Return the [X, Y] coordinate for the center point of the cell that contains the specified text.  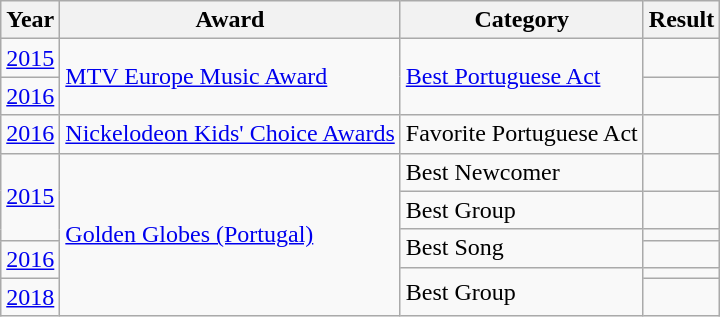
2018 [30, 297]
Favorite Portuguese Act [522, 134]
Award [230, 20]
Result [681, 20]
Category [522, 20]
Best Newcomer [522, 172]
MTV Europe Music Award [230, 77]
Best Portuguese Act [522, 77]
Golden Globes (Portugal) [230, 234]
Nickelodeon Kids' Choice Awards [230, 134]
Best Song [522, 248]
Year [30, 20]
